Capture the cell that displays the provided text and extract its (x, y) central coordinate. 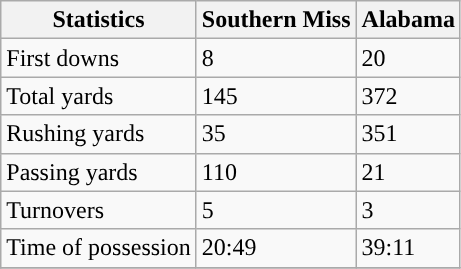
Southern Miss (276, 20)
Rushing yards (99, 134)
First downs (99, 58)
20 (408, 58)
20:49 (276, 248)
Time of possession (99, 248)
110 (276, 172)
21 (408, 172)
Passing yards (99, 172)
8 (276, 58)
39:11 (408, 248)
5 (276, 210)
351 (408, 134)
Total yards (99, 96)
Alabama (408, 20)
3 (408, 210)
35 (276, 134)
Turnovers (99, 210)
Statistics (99, 20)
145 (276, 96)
372 (408, 96)
